Provide the [x, y] coordinate of the cell's center where the given text is located.  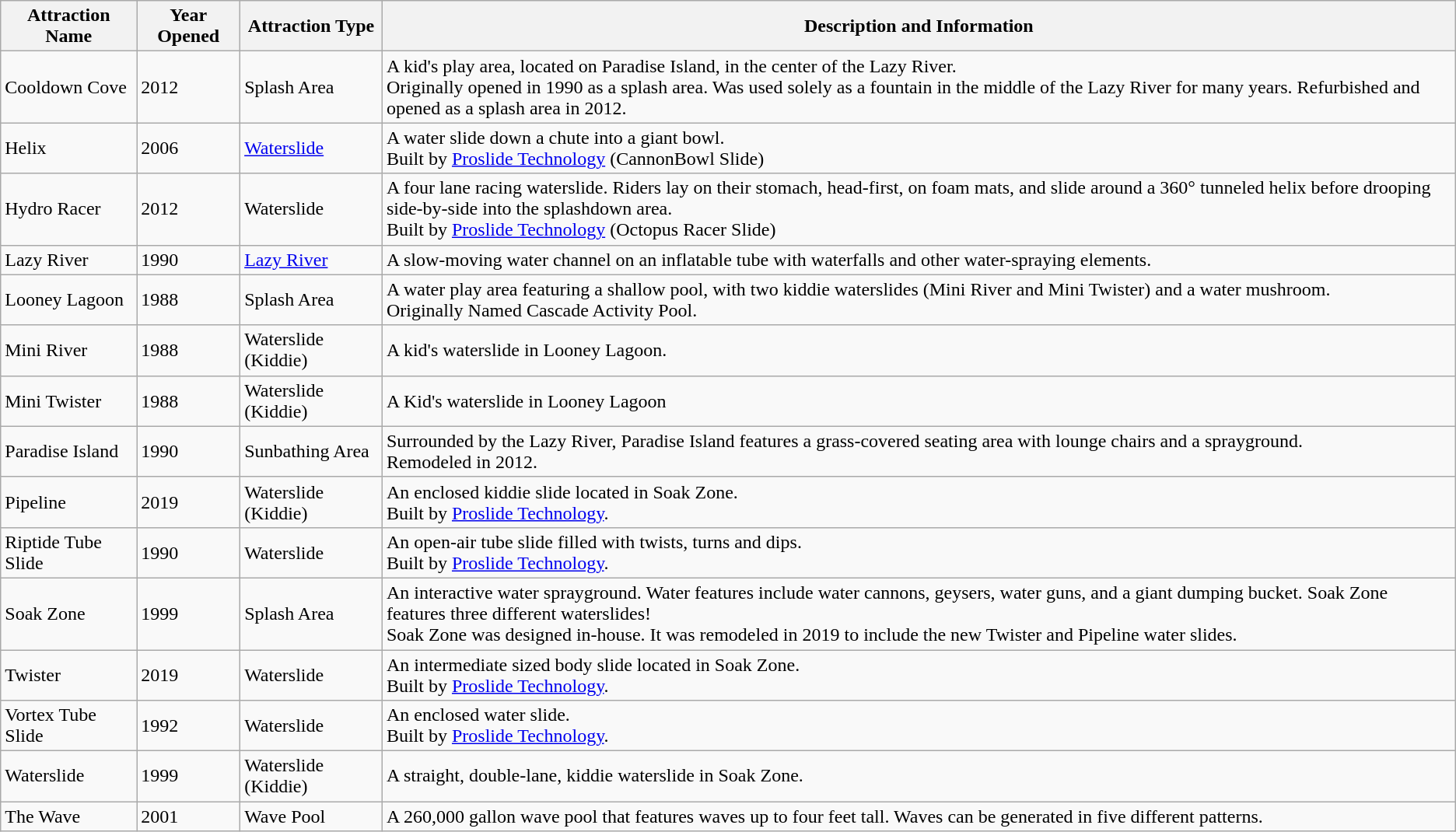
Paradise Island [68, 451]
The Wave [68, 816]
Looney Lagoon [68, 300]
Mini River [68, 350]
A straight, double-lane, kiddie waterslide in Soak Zone. [919, 776]
A water slide down a chute into a giant bowl.Built by Proslide Technology (CannonBowl Slide) [919, 148]
Pipeline [68, 502]
Year Opened [188, 26]
A 260,000 gallon wave pool that features waves up to four feet tall. Waves can be generated in five different patterns. [919, 816]
Surrounded by the Lazy River, Paradise Island features a grass-covered seating area with lounge chairs and a sprayground.Remodeled in 2012. [919, 451]
Riptide Tube Slide [68, 552]
An intermediate sized body slide located in Soak Zone.Built by Proslide Technology. [919, 675]
Cooldown Cove [68, 87]
A slow-moving water channel on an inflatable tube with waterfalls and other water-spraying elements. [919, 260]
Twister [68, 675]
1992 [188, 726]
An enclosed kiddie slide located in Soak Zone.Built by Proslide Technology. [919, 502]
An enclosed water slide.Built by Proslide Technology. [919, 726]
Mini Twister [68, 401]
Sunbathing Area [311, 451]
Attraction Name [68, 26]
Hydro Racer [68, 209]
Vortex Tube Slide [68, 726]
2006 [188, 148]
Wave Pool [311, 816]
Attraction Type [311, 26]
2001 [188, 816]
Description and Information [919, 26]
A Kid's waterslide in Looney Lagoon [919, 401]
Soak Zone [68, 614]
An open-air tube slide filled with twists, turns and dips.Built by Proslide Technology. [919, 552]
Helix [68, 148]
A kid's waterslide in Looney Lagoon. [919, 350]
